Identify which cell holds the provided text, then report its (X, Y) central coordinate. 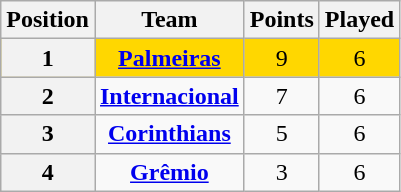
Team (169, 20)
Position (48, 20)
Palmeiras (169, 58)
9 (282, 58)
2 (48, 96)
5 (282, 134)
Played (359, 20)
1 (48, 58)
7 (282, 96)
Corinthians (169, 134)
Points (282, 20)
4 (48, 172)
Grêmio (169, 172)
Internacional (169, 96)
